Extract the [x, y] coordinate from the center of the cell holding the provided text.  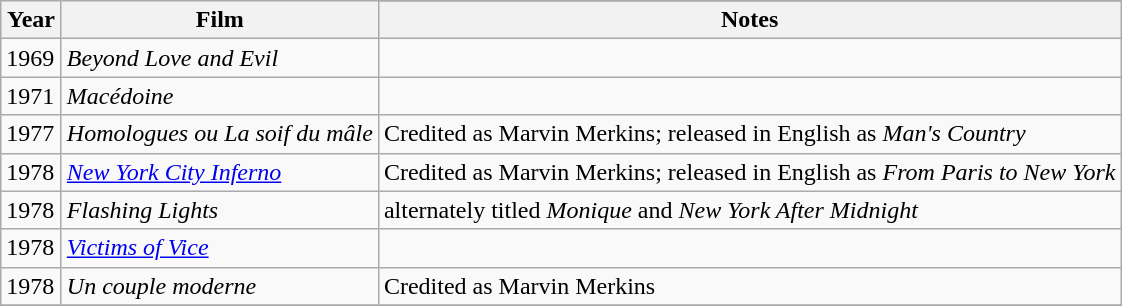
alternately titled Monique and New York After Midnight [750, 210]
Macédoine [220, 96]
Year [32, 20]
Film [220, 20]
Credited as Marvin Merkins; released in English as From Paris to New York [750, 172]
1969 [32, 58]
Victims of Vice [220, 248]
1971 [32, 96]
Notes [750, 20]
New York City Inferno [220, 172]
Homologues ou La soif du mâle [220, 134]
Flashing Lights [220, 210]
Beyond Love and Evil [220, 58]
Un couple moderne [220, 286]
1977 [32, 134]
Credited as Marvin Merkins; released in English as Man's Country [750, 134]
Credited as Marvin Merkins [750, 286]
